Scan for the cell matching the given text and deliver its [X, Y] coordinate at center. 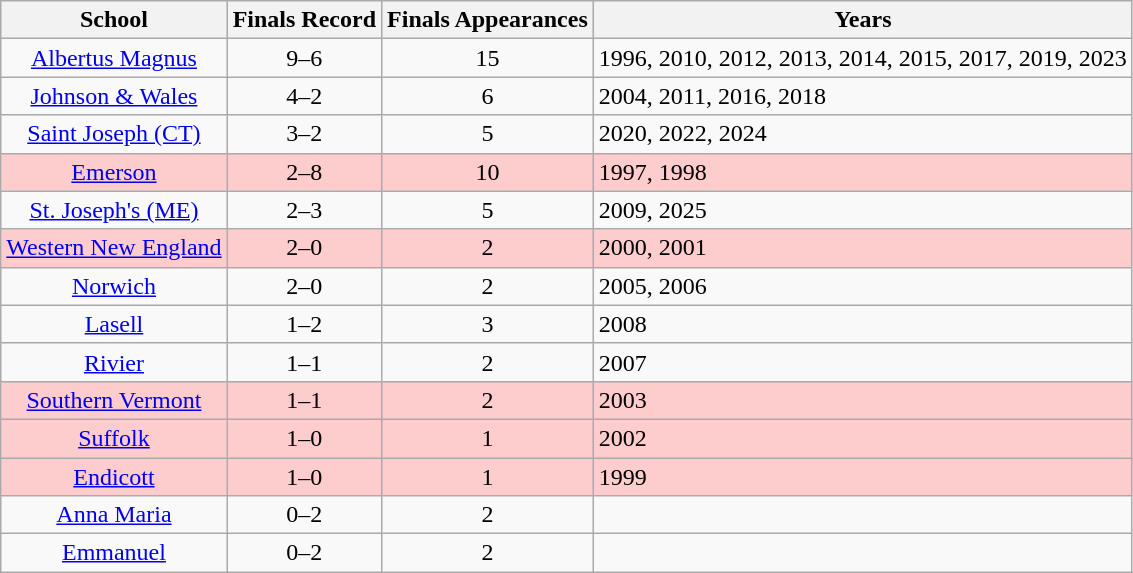
Finals Appearances [488, 20]
Rivier [114, 362]
2007 [862, 362]
9–6 [304, 58]
Saint Joseph (CT) [114, 134]
6 [488, 96]
St. Joseph's (ME) [114, 210]
Endicott [114, 477]
2005, 2006 [862, 286]
15 [488, 58]
2–8 [304, 172]
2004, 2011, 2016, 2018 [862, 96]
1996, 2010, 2012, 2013, 2014, 2015, 2017, 2019, 2023 [862, 58]
School [114, 20]
4–2 [304, 96]
Lasell [114, 324]
Finals Record [304, 20]
Anna Maria [114, 515]
Norwich [114, 286]
2003 [862, 400]
2009, 2025 [862, 210]
Emmanuel [114, 553]
10 [488, 172]
2008 [862, 324]
1997, 1998 [862, 172]
Albertus Magnus [114, 58]
3–2 [304, 134]
1999 [862, 477]
Years [862, 20]
Johnson & Wales [114, 96]
2000, 2001 [862, 248]
2020, 2022, 2024 [862, 134]
1–2 [304, 324]
3 [488, 324]
2–3 [304, 210]
Emerson [114, 172]
Suffolk [114, 438]
Western New England [114, 248]
Southern Vermont [114, 400]
2002 [862, 438]
